Capture the cell that displays the provided text and extract its (x, y) central coordinate. 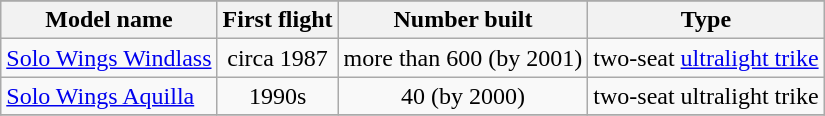
Model name (109, 20)
40 (by 2000) (463, 96)
First flight (278, 20)
Number built (463, 20)
Solo Wings Windlass (109, 58)
Type (706, 20)
more than 600 (by 2001) (463, 58)
Solo Wings Aquilla (109, 96)
1990s (278, 96)
circa 1987 (278, 58)
